Search for the cell housing the specified text and yield its [X, Y] center coordinate. 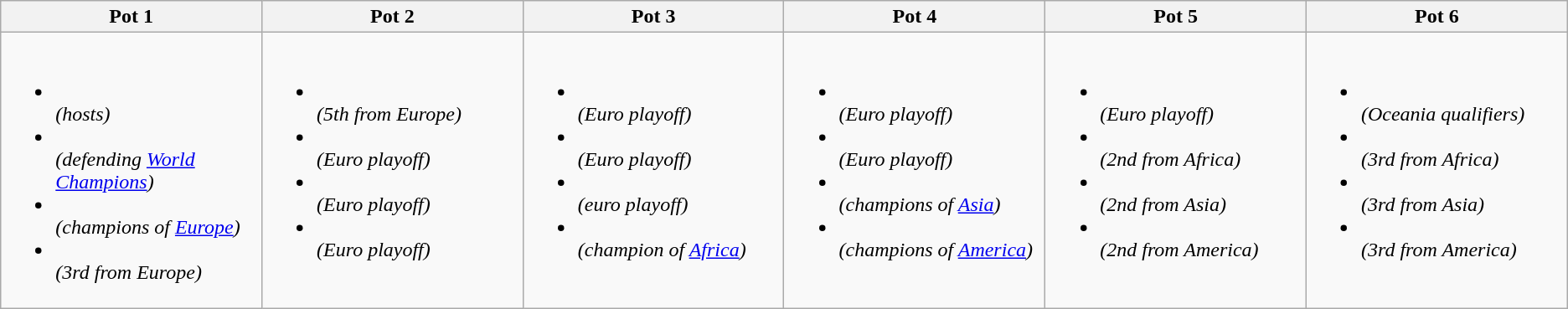
Pot 3 [653, 17]
(Euro playoff)(Euro playoff)(euro playoff)(champion of Africa) [653, 171]
(hosts)(defending World Champions)(champions of Europe)(3rd from Europe) [132, 171]
Pot 1 [132, 17]
Pot 5 [1176, 17]
(Oceania qualifiers)(3rd from Africa)(3rd from Asia)(3rd from America) [1436, 171]
(Euro playoff)(2nd from Africa)(2nd from Asia)(2nd from America) [1176, 171]
Pot 4 [915, 17]
(5th from Europe)(Euro playoff)(Euro playoff)(Euro playoff) [392, 171]
(Euro playoff)(Euro playoff)(champions of Asia)(champions of America) [915, 171]
Pot 6 [1436, 17]
Pot 2 [392, 17]
